Find where the given text appears and provide that cell's center as (X, Y) coordinate. 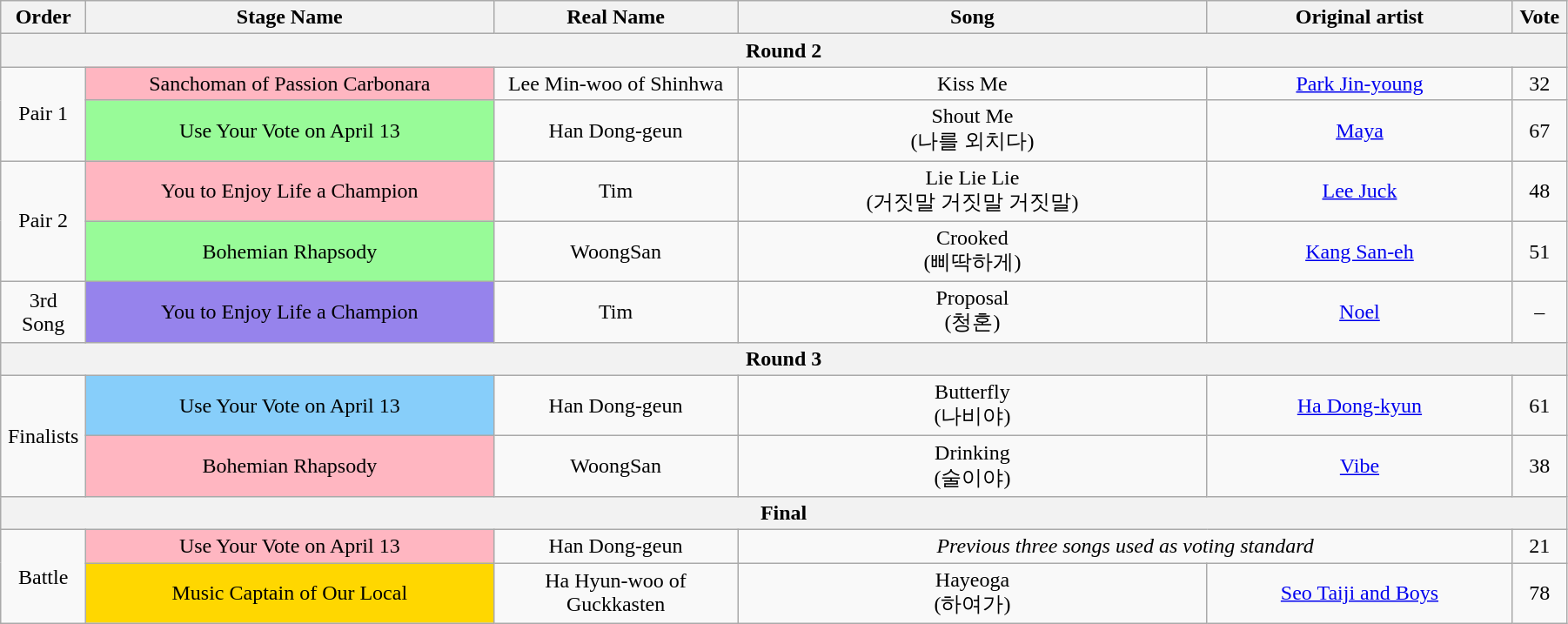
Pair 2 (44, 221)
Butterfly(나비야) (973, 406)
Battle (44, 576)
Noel (1359, 312)
48 (1539, 191)
Round 3 (784, 359)
Round 2 (784, 50)
Drinking(술이야) (973, 466)
67 (1539, 131)
61 (1539, 406)
Maya (1359, 131)
Stage Name (290, 17)
Previous three songs used as voting standard (1125, 546)
Finalists (44, 435)
21 (1539, 546)
Ha Dong-kyun (1359, 406)
– (1539, 312)
Crooked(삐딱하게) (973, 252)
Ha Hyun-woo of Guckkasten (616, 593)
Song (973, 17)
Final (784, 513)
Seo Taiji and Boys (1359, 593)
Pair 1 (44, 114)
Vote (1539, 17)
Proposal(청혼) (973, 312)
Lee Juck (1359, 191)
3rd Song (44, 312)
Sanchoman of Passion Carbonara (290, 84)
Shout Me(나를 외치다) (973, 131)
Lie Lie Lie(거짓말 거짓말 거짓말) (973, 191)
Real Name (616, 17)
Hayeoga(하여가) (973, 593)
Music Captain of Our Local (290, 593)
Lee Min-woo of Shinhwa (616, 84)
Order (44, 17)
78 (1539, 593)
32 (1539, 84)
Original artist (1359, 17)
38 (1539, 466)
Kang San-eh (1359, 252)
Park Jin-young (1359, 84)
Kiss Me (973, 84)
Vibe (1359, 466)
51 (1539, 252)
